Return the (X, Y) coordinate for the center point of the cell that contains the specified text.  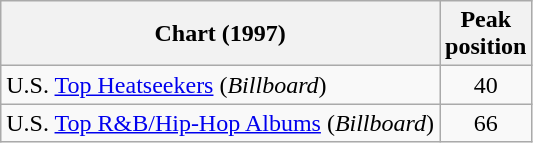
Peakposition (486, 34)
40 (486, 85)
U.S. Top R&B/Hip-Hop Albums (Billboard) (220, 123)
Chart (1997) (220, 34)
U.S. Top Heatseekers (Billboard) (220, 85)
66 (486, 123)
